Identify which cell holds the provided text, then report its (x, y) central coordinate. 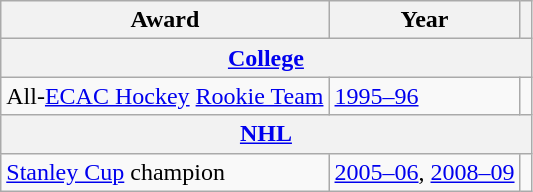
2005–06, 2008–09 (424, 172)
Year (424, 20)
All-ECAC Hockey Rookie Team (165, 96)
Stanley Cup champion (165, 172)
Award (165, 20)
1995–96 (424, 96)
College (266, 58)
NHL (266, 134)
